Capture the cell that displays the provided text and extract its [x, y] central coordinate. 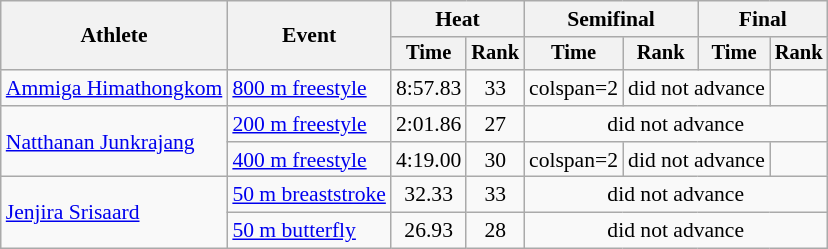
50 m breaststroke [309, 195]
400 m freestyle [309, 160]
200 m freestyle [309, 124]
28 [495, 231]
26.93 [428, 231]
800 m freestyle [309, 88]
Event [309, 36]
4:19.00 [428, 160]
30 [495, 160]
Final [762, 19]
2:01.86 [428, 124]
Athlete [114, 36]
50 m butterfly [309, 231]
Ammiga Himathongkom [114, 88]
Semifinal [611, 19]
8:57.83 [428, 88]
Jenjira Srisaard [114, 212]
Natthanan Junkrajang [114, 142]
27 [495, 124]
32.33 [428, 195]
Heat [458, 19]
